For the text-containing cell, return its midpoint in [X, Y] coordinate format. 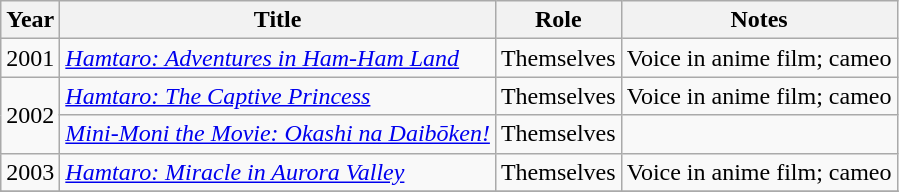
Hamtaro: Miracle in Aurora Valley [278, 172]
Hamtaro: The Captive Princess [278, 96]
2002 [30, 115]
Mini-Moni the Movie: Okashi na Daibōken! [278, 134]
Year [30, 20]
Notes [759, 20]
Hamtaro: Adventures in Ham-Ham Land [278, 58]
2003 [30, 172]
2001 [30, 58]
Title [278, 20]
Role [558, 20]
